Return the (X, Y) coordinate for the center point of the cell that contains the specified text.  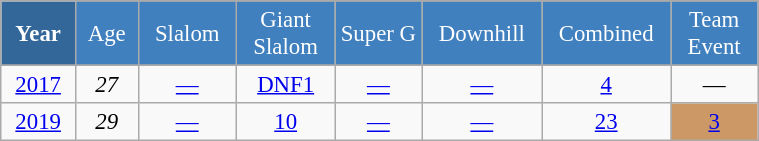
GiantSlalom (285, 34)
29 (108, 122)
DNF1 (285, 85)
23 (606, 122)
2017 (38, 85)
Downhill (482, 34)
4 (606, 85)
3 (714, 122)
Slalom (187, 34)
10 (285, 122)
2019 (38, 122)
Combined (606, 34)
27 (108, 85)
Super G (378, 34)
Age (108, 34)
Year (38, 34)
Team Event (714, 34)
